Detect which cell encompasses the target text, then output its (x, y) center coordinate. 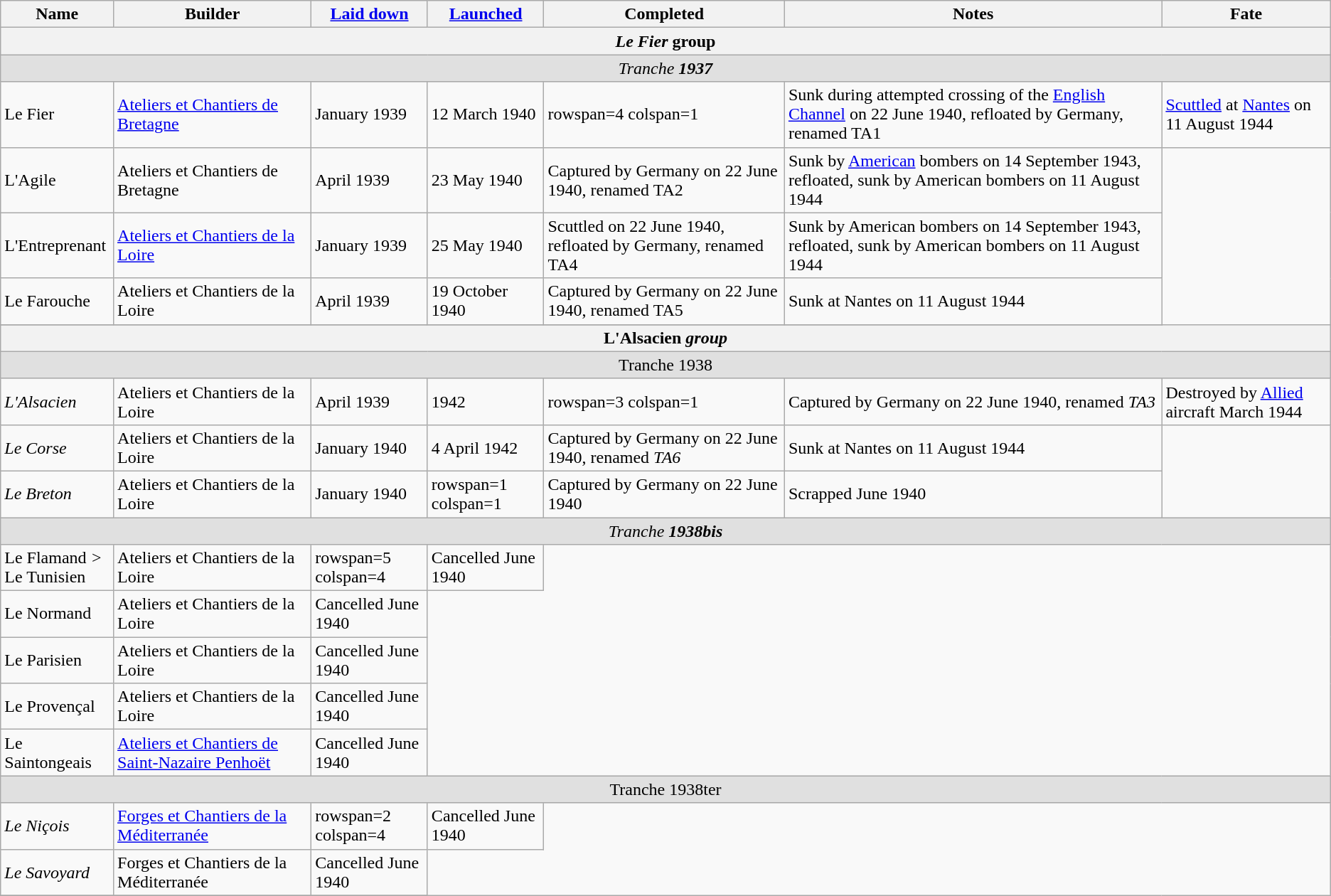
Captured by Germany on 22 June 1940, renamed TA3 (973, 401)
Tranche 1938ter (665, 789)
Captured by Germany on 22 June 1940 (664, 494)
Notes (973, 14)
Le Niçois (57, 826)
Builder (213, 14)
23 May 1940 (486, 180)
L'Entreprenant (57, 245)
Le Savoyard (57, 872)
Destroyed by Allied aircraft March 1944 (1246, 401)
Fate (1246, 14)
12 March 1940 (486, 114)
L'Alsacien group (665, 338)
rowspan=4 colspan=1 (664, 114)
Le Saintongeais (57, 752)
Le Provençal (57, 707)
Le Fier group (665, 41)
Le Breton (57, 494)
Scrapped June 1940 (973, 494)
Le Farouche (57, 302)
Le Parisien (57, 660)
Captured by Germany on 22 June 1940, renamed TA5 (664, 302)
Le Corse (57, 448)
Tranche 1937 (665, 68)
4 April 1942 (486, 448)
1942 (486, 401)
Captured by Germany on 22 June 1940, renamed TA6 (664, 448)
Launched (486, 14)
Tranche 1938 (665, 365)
Ateliers et Chantiers de Saint-Nazaire Penhoët (213, 752)
19 October 1940 (486, 302)
Le Normand (57, 614)
Le Flamand >Le Tunisien (57, 567)
Completed (664, 14)
rowspan=1 colspan=1 (486, 494)
Captured by Germany on 22 June 1940, renamed TA2 (664, 180)
L'Agile (57, 180)
Scuttled on 22 June 1940, refloated by Germany, renamed TA4 (664, 245)
rowspan=5 colspan=4 (370, 567)
rowspan=3 colspan=1 (664, 401)
Scuttled at Nantes on 11 August 1944 (1246, 114)
Name (57, 14)
Laid down (370, 14)
rowspan=2 colspan=4 (370, 826)
Le Fier (57, 114)
Sunk during attempted crossing of the English Channel on 22 June 1940, refloated by Germany, renamed TA1 (973, 114)
25 May 1940 (486, 245)
Tranche 1938bis (665, 531)
L'Alsacien (57, 401)
